For the text-containing cell, return its midpoint in [X, Y] coordinate format. 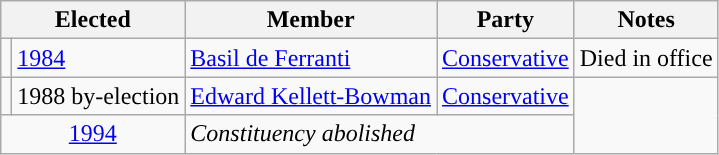
Constituency abolished [380, 134]
Edward Kellett-Bowman [311, 96]
1994 [93, 134]
Member [311, 20]
Elected [93, 20]
Died in office [646, 58]
Party [505, 20]
1984 [98, 58]
Basil de Ferranti [311, 58]
1988 by-election [98, 96]
Notes [646, 20]
